Extract the [x, y] coordinate from the center of the cell holding the provided text.  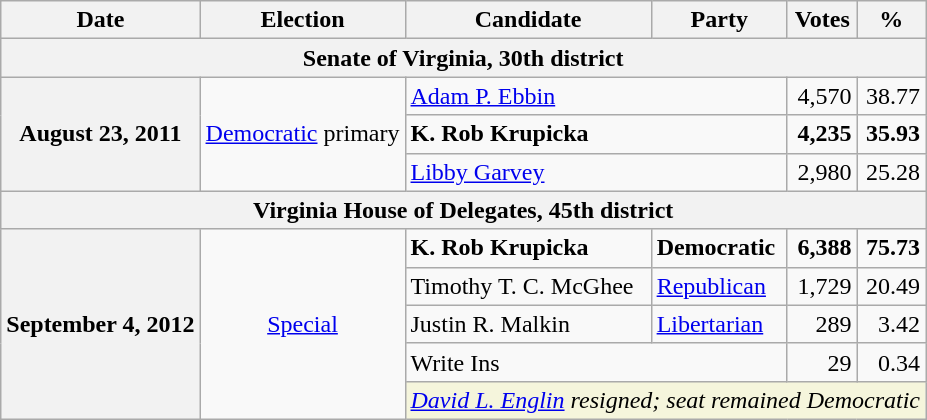
Votes [822, 20]
Timothy T. C. McGhee [528, 286]
Party [719, 20]
Justin R. Malkin [528, 324]
Election [302, 20]
38.77 [891, 96]
3.42 [891, 324]
75.73 [891, 248]
25.28 [891, 172]
20.49 [891, 286]
David L. Englin resigned; seat remained Democratic [666, 400]
Democratic primary [302, 134]
Date [100, 20]
4,570 [822, 96]
Libertarian [719, 324]
0.34 [891, 362]
35.93 [891, 134]
Libby Garvey [596, 172]
Virginia House of Delegates, 45th district [464, 210]
29 [822, 362]
Adam P. Ebbin [596, 96]
2,980 [822, 172]
% [891, 20]
289 [822, 324]
Republican [719, 286]
4,235 [822, 134]
Special [302, 324]
1,729 [822, 286]
August 23, 2011 [100, 134]
September 4, 2012 [100, 324]
6,388 [822, 248]
Write Ins [596, 362]
Candidate [528, 20]
Senate of Virginia, 30th district [464, 58]
Democratic [719, 248]
